Output the (X, Y) coordinate of the center of the cell containing the given text.  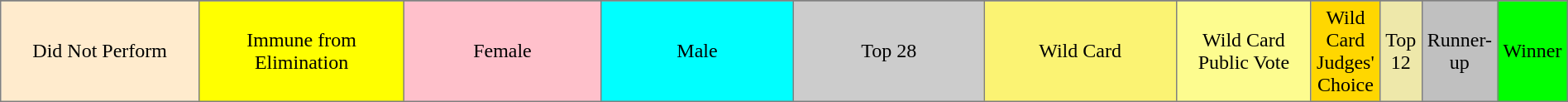
Immune from Elimination (302, 51)
Did Not Perform (100, 51)
Runner-up (1460, 51)
Male (696, 51)
Wild Card Judges' Choice (1345, 51)
Wild Card (1080, 51)
Winner (1533, 51)
Wild Card Public Vote (1244, 51)
Female (502, 51)
Top 12 (1401, 51)
Top 28 (889, 51)
